Return the (x, y) coordinate for the center point of the cell that contains the specified text.  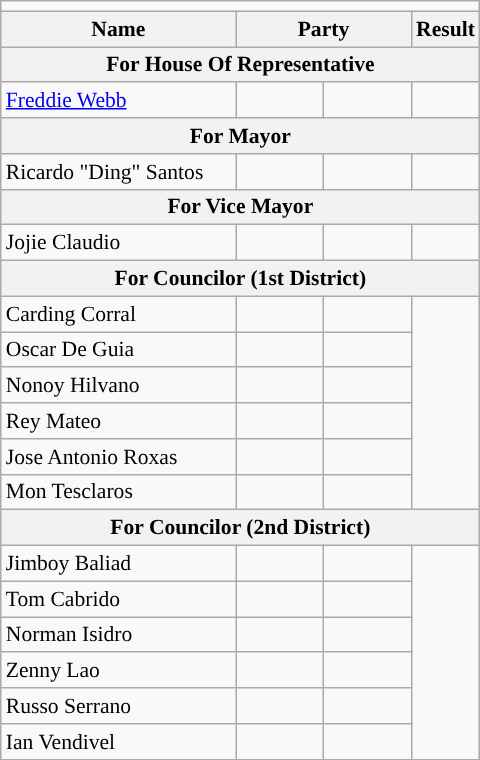
Oscar De Guia (118, 350)
Jojie Claudio (118, 243)
Russo Serrano (118, 706)
Tom Cabrido (118, 599)
Result (446, 29)
For House Of Representative (240, 65)
For Councilor (1st District) (240, 279)
Ian Vendivel (118, 742)
Rey Mateo (118, 421)
For Vice Mayor (240, 207)
Party (324, 29)
Jimboy Baliad (118, 564)
Carding Corral (118, 314)
For Mayor (240, 136)
For Councilor (2nd District) (240, 528)
Norman Isidro (118, 635)
Zenny Lao (118, 671)
Ricardo "Ding" Santos (118, 172)
Nonoy Hilvano (118, 386)
Freddie Webb (118, 101)
Mon Tesclaros (118, 492)
Name (118, 29)
Jose Antonio Roxas (118, 457)
